Detect which cell encompasses the target text, then output its [X, Y] center coordinate. 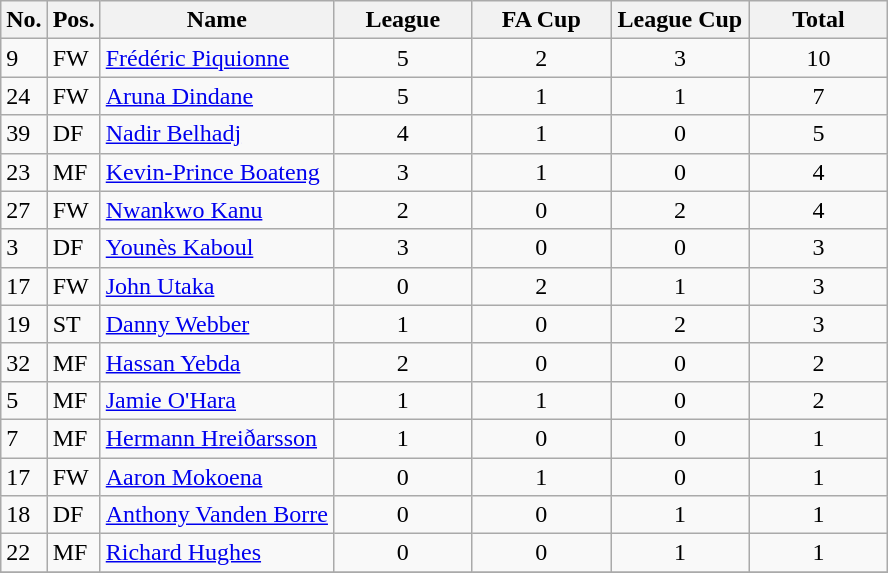
John Utaka [216, 286]
Hermann Hreiðarsson [216, 438]
Jamie O'Hara [216, 400]
Younès Kaboul [216, 248]
No. [24, 20]
Aaron Mokoena [216, 477]
Pos. [74, 20]
18 [24, 515]
19 [24, 324]
24 [24, 96]
Total [818, 20]
Anthony Vanden Borre [216, 515]
Frédéric Piquionne [216, 58]
Name [216, 20]
Aruna Dindane [216, 96]
39 [24, 134]
Kevin-Prince Boateng [216, 172]
Hassan Yebda [216, 362]
10 [818, 58]
27 [24, 210]
Danny Webber [216, 324]
League Cup [680, 20]
22 [24, 553]
32 [24, 362]
Nwankwo Kanu [216, 210]
Nadir Belhadj [216, 134]
FA Cup [542, 20]
ST [74, 324]
League [402, 20]
Richard Hughes [216, 553]
9 [24, 58]
23 [24, 172]
